Output the [x, y] coordinate of the center of the cell containing the given text.  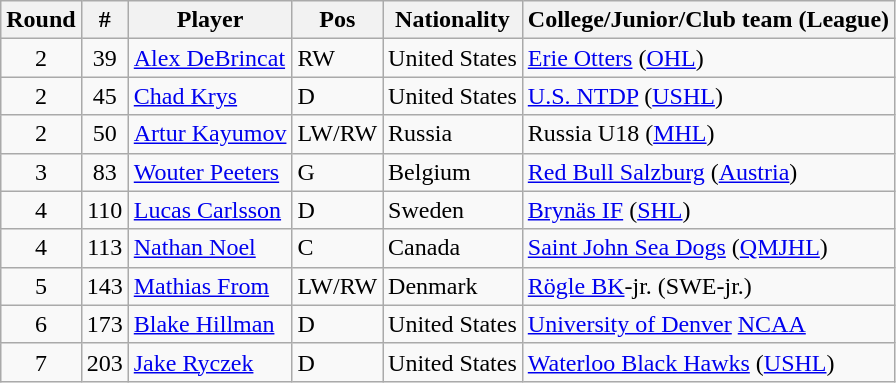
Russia [453, 134]
Rögle BK-jr. (SWE-jr.) [708, 286]
Red Bull Salzburg (Austria) [708, 172]
Denmark [453, 286]
203 [104, 362]
Alex DeBrincat [210, 58]
Nathan Noel [210, 248]
College/Junior/Club team (League) [708, 20]
143 [104, 286]
Jake Ryczek [210, 362]
3 [41, 172]
110 [104, 210]
Brynäs IF (SHL) [708, 210]
50 [104, 134]
173 [104, 324]
5 [41, 286]
Wouter Peeters [210, 172]
7 [41, 362]
Chad Krys [210, 96]
G [338, 172]
Belgium [453, 172]
Blake Hillman [210, 324]
Russia U18 (MHL) [708, 134]
RW [338, 58]
Sweden [453, 210]
# [104, 20]
University of Denver NCAA [708, 324]
Nationality [453, 20]
Erie Otters (OHL) [708, 58]
Pos [338, 20]
C [338, 248]
39 [104, 58]
Canada [453, 248]
6 [41, 324]
Player [210, 20]
U.S. NTDP (USHL) [708, 96]
Artur Kayumov [210, 134]
45 [104, 96]
83 [104, 172]
113 [104, 248]
Waterloo Black Hawks (USHL) [708, 362]
Round [41, 20]
Saint John Sea Dogs (QMJHL) [708, 248]
Mathias From [210, 286]
Lucas Carlsson [210, 210]
